Provide the [X, Y] coordinate of the cell's center where the given text is located.  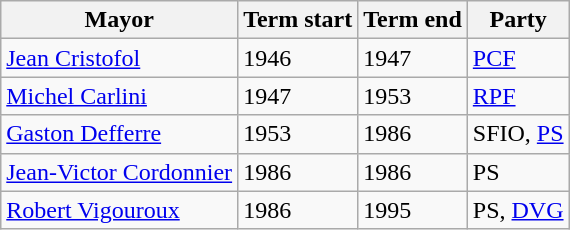
Robert Vigouroux [120, 210]
1946 [298, 58]
Jean-Victor Cordonnier [120, 172]
1995 [413, 210]
PCF [518, 58]
PS [518, 172]
Term end [413, 20]
Term start [298, 20]
Mayor [120, 20]
RPF [518, 96]
PS, DVG [518, 210]
Party [518, 20]
SFIO, PS [518, 134]
Jean Cristofol [120, 58]
Michel Carlini [120, 96]
Gaston Defferre [120, 134]
